Return (X, Y) of the center of cell containing provided text 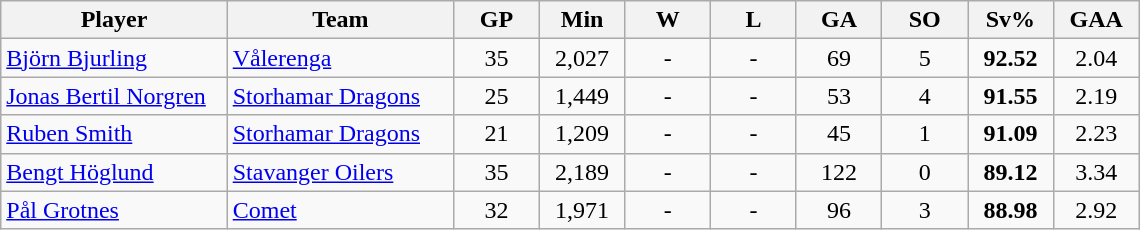
1,971 (582, 210)
2.04 (1096, 58)
0 (925, 172)
W (668, 20)
88.98 (1011, 210)
L (754, 20)
32 (497, 210)
96 (839, 210)
Ruben Smith (114, 134)
1,209 (582, 134)
Vålerenga (340, 58)
89.12 (1011, 172)
2,027 (582, 58)
Stavanger Oilers (340, 172)
Sv% (1011, 20)
GAA (1096, 20)
GP (497, 20)
Pål Grotnes (114, 210)
91.55 (1011, 96)
Player (114, 20)
Jonas Bertil Norgren (114, 96)
Bengt Höglund (114, 172)
4 (925, 96)
92.52 (1011, 58)
21 (497, 134)
2.23 (1096, 134)
2.19 (1096, 96)
2,189 (582, 172)
122 (839, 172)
Team (340, 20)
91.09 (1011, 134)
1 (925, 134)
45 (839, 134)
3.34 (1096, 172)
69 (839, 58)
5 (925, 58)
25 (497, 96)
Comet (340, 210)
2.92 (1096, 210)
Min (582, 20)
SO (925, 20)
GA (839, 20)
3 (925, 210)
53 (839, 96)
1,449 (582, 96)
Björn Bjurling (114, 58)
